Extract the [X, Y] coordinate from the center of the cell holding the provided text.  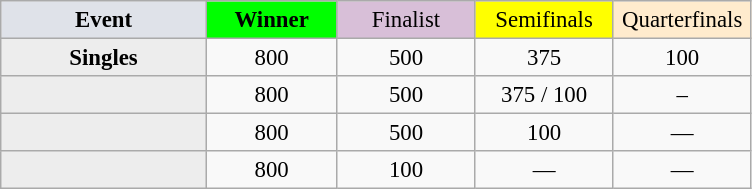
– [682, 95]
Quarterfinals [682, 20]
Semifinals [544, 20]
Finalist [406, 20]
Winner [272, 20]
375 / 100 [544, 95]
Event [104, 20]
Singles [104, 58]
375 [544, 58]
